Locate the cell with the specified text and output its [X, Y] center coordinate. 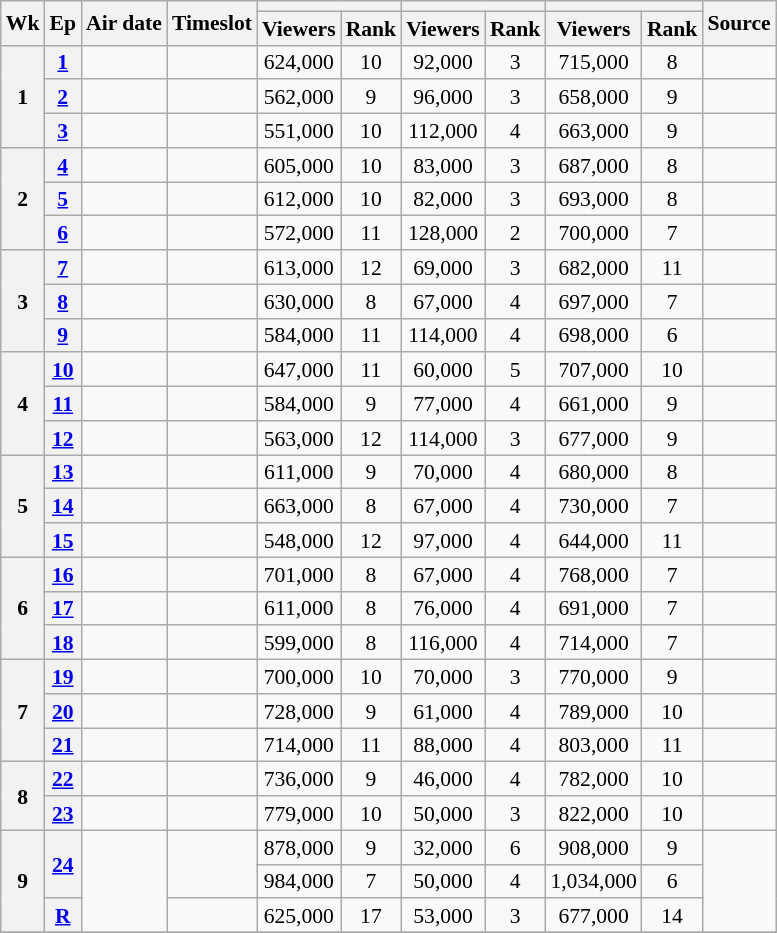
22 [62, 779]
82,000 [443, 199]
15 [62, 540]
112,000 [443, 131]
Air date [124, 23]
18 [62, 643]
698,000 [593, 335]
701,000 [299, 574]
687,000 [593, 165]
92,000 [443, 62]
789,000 [593, 711]
21 [62, 745]
Source [738, 23]
23 [62, 813]
46,000 [443, 779]
572,000 [299, 233]
644,000 [593, 540]
562,000 [299, 97]
728,000 [299, 711]
76,000 [443, 608]
Timeslot [212, 23]
605,000 [299, 165]
779,000 [299, 813]
53,000 [443, 916]
116,000 [443, 643]
60,000 [443, 370]
96,000 [443, 97]
19 [62, 677]
803,000 [593, 745]
770,000 [593, 677]
697,000 [593, 301]
822,000 [593, 813]
768,000 [593, 574]
661,000 [593, 404]
548,000 [299, 540]
612,000 [299, 199]
691,000 [593, 608]
647,000 [299, 370]
20 [62, 711]
707,000 [593, 370]
69,000 [443, 267]
13 [62, 472]
984,000 [299, 881]
878,000 [299, 847]
24 [62, 864]
128,000 [443, 233]
658,000 [593, 97]
625,000 [299, 916]
16 [62, 574]
736,000 [299, 779]
R [62, 916]
730,000 [593, 506]
97,000 [443, 540]
Ep [62, 23]
680,000 [593, 472]
563,000 [299, 438]
1,034,000 [593, 881]
77,000 [443, 404]
83,000 [443, 165]
61,000 [443, 711]
624,000 [299, 62]
Wk [23, 23]
908,000 [593, 847]
693,000 [593, 199]
88,000 [443, 745]
32,000 [443, 847]
682,000 [593, 267]
551,000 [299, 131]
599,000 [299, 643]
782,000 [593, 779]
715,000 [593, 62]
630,000 [299, 301]
613,000 [299, 267]
